Extract the [X, Y] coordinate from the center of the cell holding the provided text.  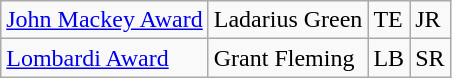
Lombardi Award [104, 58]
JR [430, 20]
Grant Fleming [288, 58]
John Mackey Award [104, 20]
Ladarius Green [288, 20]
SR [430, 58]
TE [389, 20]
LB [389, 58]
